Identify which cell holds the provided text, then report its (x, y) central coordinate. 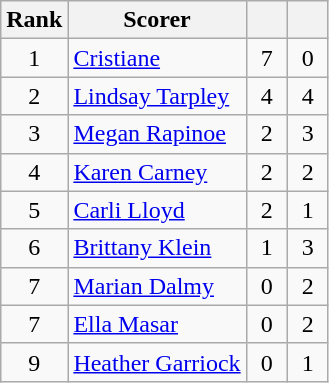
5 (34, 210)
6 (34, 248)
Cristiane (157, 58)
Karen Carney (157, 172)
9 (34, 362)
Lindsay Tarpley (157, 96)
Carli Lloyd (157, 210)
Heather Garriock (157, 362)
Brittany Klein (157, 248)
Megan Rapinoe (157, 134)
Rank (34, 20)
Ella Masar (157, 324)
Marian Dalmy (157, 286)
Scorer (157, 20)
